Identify which cell holds the provided text, then report its (x, y) central coordinate. 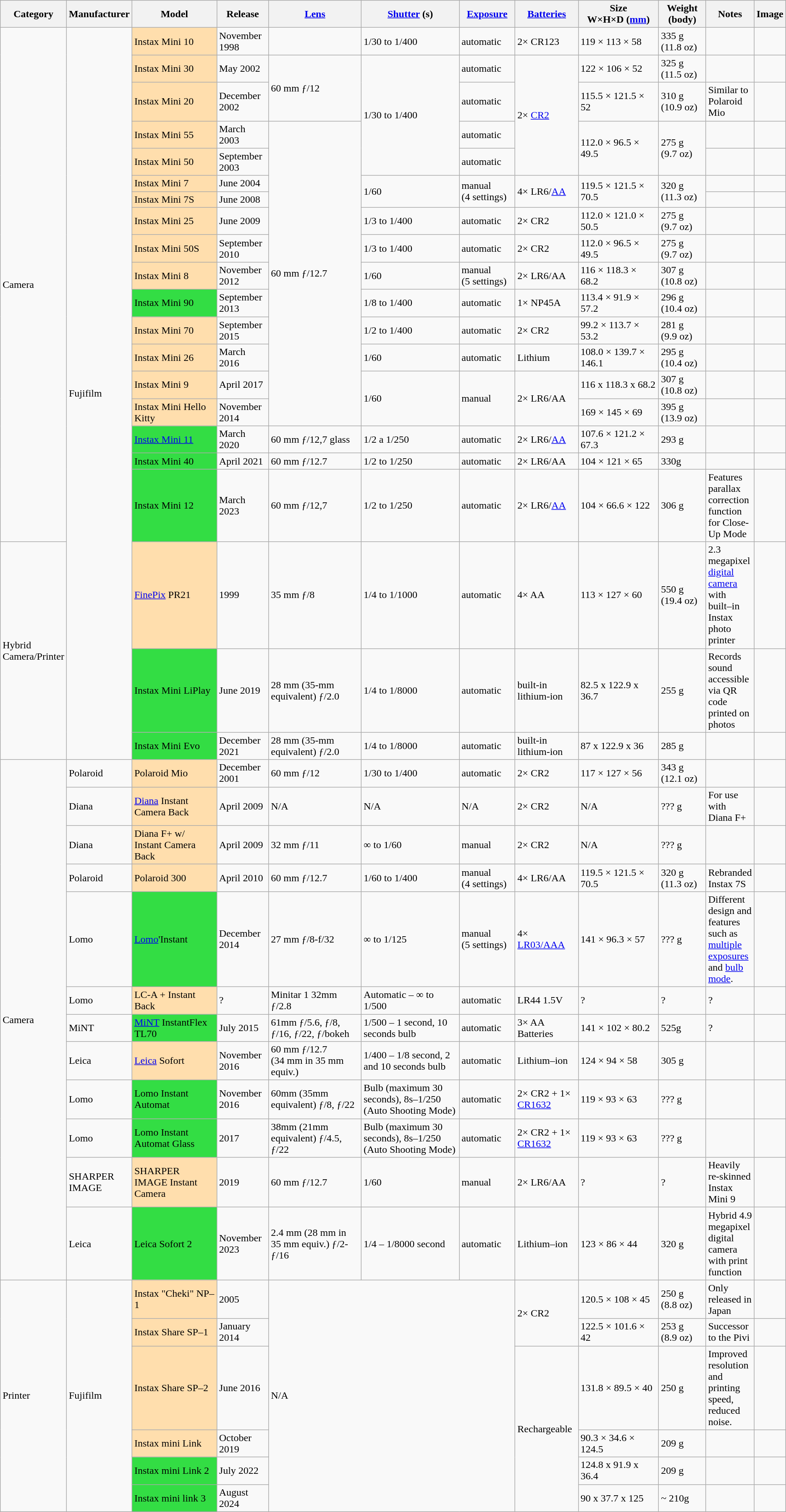
December 2001 (243, 773)
Instax Mini 40 (174, 461)
38mm (21mm equivalent) ƒ/4.5, ƒ/22 (315, 1138)
119 × 113 × 58 (618, 41)
Instax mini Link 2 (174, 1470)
Minitar 1 32mm ƒ/2.8 (315, 1000)
107.6 × 121.2 × 67.3 (618, 440)
296 g (10.4 oz) (683, 303)
113 × 127 × 60 (618, 595)
Instax Mini 55 (174, 134)
Exposure (487, 14)
141 × 96.3 × 57 (618, 939)
250 g (683, 1388)
117 × 127 × 56 (618, 773)
Rebranded Instax 7S (730, 878)
Lomo'Instant (174, 939)
Similar to Polaroid Mio (730, 102)
Model (174, 14)
60 mm ƒ/12,7 (315, 505)
2019 (243, 1183)
395 g (13.9 oz) (683, 412)
Different design and features such as multiple exposures and bulb mode. (730, 939)
Instax mini link 3 (174, 1498)
For use with Diana F+ (730, 806)
Instax Mini 70 (174, 330)
335 g (11.8 oz) (683, 41)
Weight (body) (683, 14)
Instax Mini LiPlay (174, 690)
October 2019 (243, 1444)
Lithium (547, 358)
Instax Mini 7S (174, 199)
2.4 mm (28 mm in 35 mm equiv.) ƒ/2-ƒ/16 (315, 1244)
Shutter (s) (410, 14)
306 g (683, 505)
Instax Mini Hello Kitty (174, 412)
295 g (10.4 oz) (683, 358)
27 mm ƒ/8-f/32 (315, 939)
32 mm ƒ/11 (315, 845)
Polaroid Mio (174, 773)
March 2020 (243, 440)
Instax Mini 8 (174, 275)
Diana F+ w/ Instant Camera Back (174, 845)
LC-A + Instant Back (174, 1000)
June 2008 (243, 199)
1/4 – 1/8000 second (410, 1244)
December 2021 (243, 746)
122.5 × 101.6 × 42 (618, 1332)
∞ to 1/60 (410, 845)
122 × 106 × 52 (618, 69)
115.5 × 121.5 × 52 (618, 102)
2005 (243, 1299)
Notes (730, 14)
Instax mini Link (174, 1444)
Image (770, 14)
2× CR123 (547, 41)
SHARPER IMAGE (99, 1183)
June 2004 (243, 183)
250 g (8.8 oz) (683, 1299)
~ 210g (683, 1498)
Diana Instant Camera Back (174, 806)
253 g (8.9 oz) (683, 1332)
December 2014 (243, 939)
September 2003 (243, 162)
61mm ƒ/5.6, ƒ/8, ƒ/16, ƒ/22, ƒ/bokeh (315, 1027)
Instax Mini 25 (174, 221)
1999 (243, 595)
Release (243, 14)
Instax Mini 90 (174, 303)
343 g (12.1 oz) (683, 773)
1/400 – 1/8 second, 2 and 10 seconds bulb (410, 1061)
Instax Mini 7 (174, 183)
Records sound accessible via QR code printed on photos (730, 690)
1/4 to 1/1000 (410, 595)
Instax Share SP–2 (174, 1388)
SHARPER IMAGE Instant Camera (174, 1183)
116 x 118.3 x 68.2 (618, 385)
141 × 102 × 80.2 (618, 1027)
310 g (10.9 oz) (683, 102)
Leica Sofort 2 (174, 1244)
November 2012 (243, 275)
Manufacturer (99, 14)
325 g (11.5 oz) (683, 69)
July 2015 (243, 1027)
120.5 × 108 × 45 (618, 1299)
2017 (243, 1138)
SizeW×H×D (mm) (618, 14)
1× NP45A (547, 303)
MiNT InstantFlex TL70 (174, 1027)
Batteries (547, 14)
Successor to the Pivi (730, 1332)
35 mm ƒ/8 (315, 595)
March 2016 (243, 358)
Instax Mini 26 (174, 358)
∞ to 1/125 (410, 939)
Instax Mini 11 (174, 440)
4× LR03/AAA (547, 939)
Improved resolution and printing speed, reduced noise. (730, 1388)
December 2002 (243, 102)
169 × 145 × 69 (618, 412)
320 g (683, 1244)
285 g (683, 746)
Instax Mini 50 (174, 162)
November 1998 (243, 41)
Polaroid 300 (174, 878)
60 mm ƒ/12.7 (34 mm in 35 mm equiv.) (315, 1061)
Automatic – ∞ to 1/500 (410, 1000)
60 mm ƒ/12,7 glass (315, 440)
3× AA Batteries (547, 1027)
82.5 x 122.9 x 36.7 (618, 690)
116 × 118.3 × 68.2 (618, 275)
June 2016 (243, 1388)
1/2 to 1/400 (410, 330)
123 × 86 × 44 (618, 1244)
September 2010 (243, 248)
124.8 x 91.9 x 36.4 (618, 1470)
November 2023 (243, 1244)
281 g (9.9 oz) (683, 330)
Printer (34, 1396)
FinePix PR21 (174, 595)
May 2002 (243, 69)
Leica Sofort (174, 1061)
Instax Mini 50S (174, 248)
305 g (683, 1061)
90.3 × 34.6 × 124.5 (618, 1444)
124 × 94 × 58 (618, 1061)
Rechargeable (547, 1428)
1/500 – 1 second, 10 seconds bulb (410, 1027)
525g (683, 1027)
Lens (315, 14)
Features parallax correction function for Close-Up Mode (730, 505)
Category (34, 14)
1/8 to 1/400 (410, 303)
Instax "Cheki" NP–1 (174, 1299)
131.8 × 89.5 × 40 (618, 1388)
Hybrid Camera/Printer (34, 650)
June 2009 (243, 221)
Instax Mini 10 (174, 41)
104 × 121 × 65 (618, 461)
Instax Mini 30 (174, 69)
1/2 a 1/250 (410, 440)
September 2013 (243, 303)
87 x 122.9 x 36 (618, 746)
Instax Mini Evo (174, 746)
June 2019 (243, 690)
March 2003 (243, 134)
MiNT (99, 1027)
Only released in Japan (730, 1299)
Instax Mini 12 (174, 505)
November 2014 (243, 412)
60mm (35mm equivalent) ƒ/8, ƒ/22 (315, 1099)
April 2017 (243, 385)
Lomo Instant Automat Glass (174, 1138)
Instax Mini 20 (174, 102)
August 2024 (243, 1498)
104 × 66.6 × 122 (618, 505)
July 2022 (243, 1470)
550 g (19.4 oz) (683, 595)
Hybrid 4.9 megapixel digital camera with print function (730, 1244)
September 2015 (243, 330)
255 g (683, 690)
293 g (683, 440)
April 2021 (243, 461)
March 2023 (243, 505)
1/60 to 1/400 (410, 878)
January 2014 (243, 1332)
4× AA (547, 595)
90 x 37.7 x 125 (618, 1498)
112.0 × 121.0 × 50.5 (618, 221)
April 2010 (243, 878)
2.3 megapixel digital camera with built–in Instax photo printer (730, 595)
Instax Share SP–1 (174, 1332)
330g (683, 461)
LR44 1.5V (547, 1000)
Heavily re-skinned Instax Mini 9 (730, 1183)
113.4 × 91.9 × 57.2 (618, 303)
Lomo Instant Automat (174, 1099)
108.0 × 139.7 × 146.1 (618, 358)
Instax Mini 9 (174, 385)
99.2 × 113.7 × 53.2 (618, 330)
